Search for the cell housing the specified text and yield its [X, Y] center coordinate. 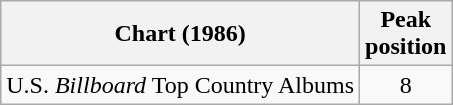
Peakposition [406, 34]
U.S. Billboard Top Country Albums [180, 85]
Chart (1986) [180, 34]
8 [406, 85]
